Return the [X, Y] coordinate for the center point of the cell that contains the specified text.  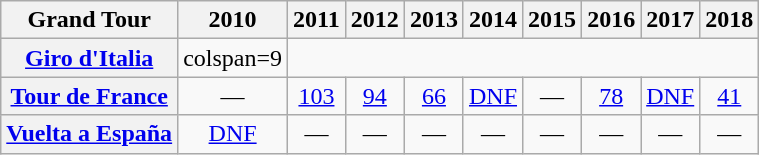
41 [730, 96]
Tour de France [90, 96]
colspan=9 [233, 58]
66 [434, 96]
2010 [233, 20]
Giro d'Italia [90, 58]
2017 [670, 20]
78 [612, 96]
Grand Tour [90, 20]
2012 [374, 20]
2015 [552, 20]
94 [374, 96]
Vuelta a España [90, 134]
2013 [434, 20]
103 [317, 96]
2014 [492, 20]
2011 [317, 20]
2016 [612, 20]
2018 [730, 20]
